Return [x, y] of the center of cell containing provided text 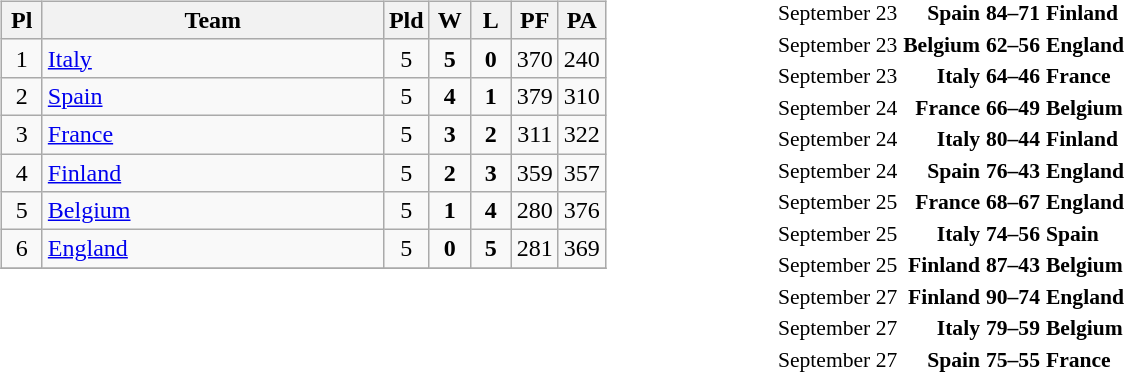
PA [582, 20]
W [450, 20]
Pld [406, 20]
311 [534, 134]
66–49 [1012, 108]
England [212, 249]
76–43 [1012, 171]
369 [582, 249]
L [490, 20]
370 [534, 58]
68–67 [1012, 202]
64–46 [1012, 76]
240 [582, 58]
79–59 [1012, 328]
359 [534, 173]
6 [22, 249]
310 [582, 96]
90–74 [1012, 297]
281 [534, 249]
PF [534, 20]
Pl [22, 20]
62–56 [1012, 45]
280 [534, 211]
87–43 [1012, 265]
322 [582, 134]
376 [582, 211]
379 [534, 96]
357 [582, 173]
Team [212, 20]
80–44 [1012, 139]
74–56 [1012, 234]
